Scan for the cell matching the given text and deliver its (X, Y) coordinate at center. 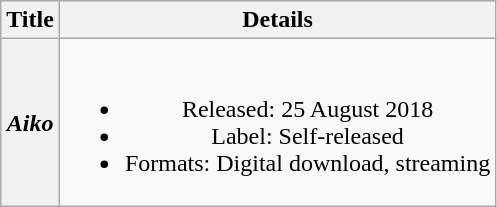
Title (30, 20)
Released: 25 August 2018Label: Self-releasedFormats: Digital download, streaming (277, 122)
Details (277, 20)
Aiko (30, 122)
